Identify which cell holds the provided text, then report its [x, y] central coordinate. 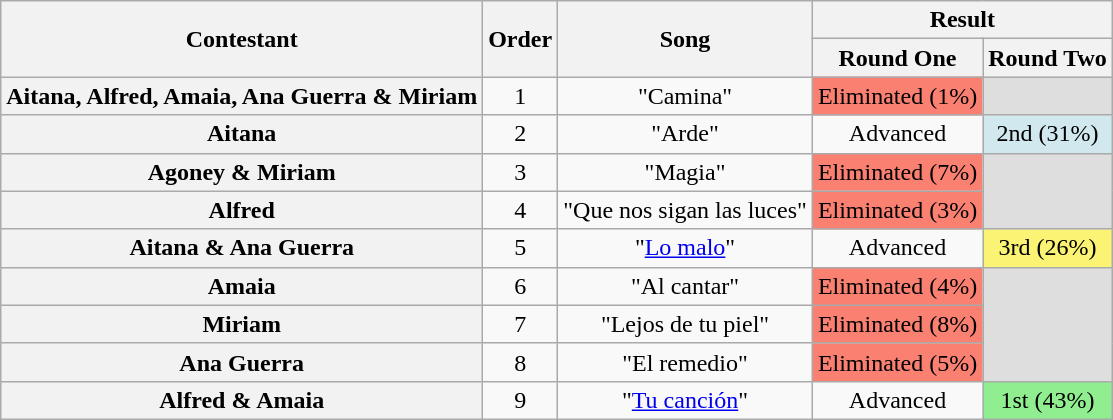
9 [520, 400]
"Lejos de tu piel" [686, 324]
1st (43%) [1048, 400]
Round One [897, 58]
2 [520, 134]
4 [520, 210]
"Arde" [686, 134]
Ana Guerra [242, 362]
Order [520, 39]
Result [962, 20]
"El remedio" [686, 362]
"Que nos sigan las luces" [686, 210]
6 [520, 286]
2nd (31%) [1048, 134]
Miriam [242, 324]
3rd (26%) [1048, 248]
Alfred [242, 210]
Eliminated (1%) [897, 96]
Agoney & Miriam [242, 172]
Contestant [242, 39]
8 [520, 362]
Amaia [242, 286]
Eliminated (3%) [897, 210]
Aitana & Ana Guerra [242, 248]
"Tu canción" [686, 400]
Aitana [242, 134]
1 [520, 96]
Aitana, Alfred, Amaia, Ana Guerra & Miriam [242, 96]
"Camina" [686, 96]
Eliminated (5%) [897, 362]
Eliminated (7%) [897, 172]
Round Two [1048, 58]
"Lo malo" [686, 248]
Alfred & Amaia [242, 400]
Eliminated (4%) [897, 286]
Eliminated (8%) [897, 324]
3 [520, 172]
5 [520, 248]
"Magia" [686, 172]
"Al cantar" [686, 286]
7 [520, 324]
Song [686, 39]
